Scan for the cell matching the given text and deliver its (x, y) coordinate at center. 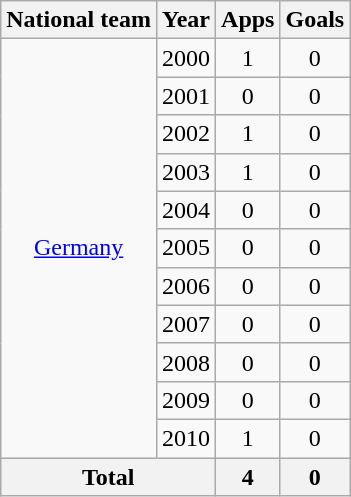
Goals (315, 20)
2001 (186, 96)
2006 (186, 286)
2009 (186, 400)
2000 (186, 58)
2008 (186, 362)
2004 (186, 210)
Apps (248, 20)
2002 (186, 134)
2005 (186, 248)
Year (186, 20)
National team (79, 20)
2010 (186, 438)
2007 (186, 324)
Total (108, 477)
Germany (79, 248)
2003 (186, 172)
4 (248, 477)
